Scan for the cell matching the given text and deliver its (x, y) coordinate at center. 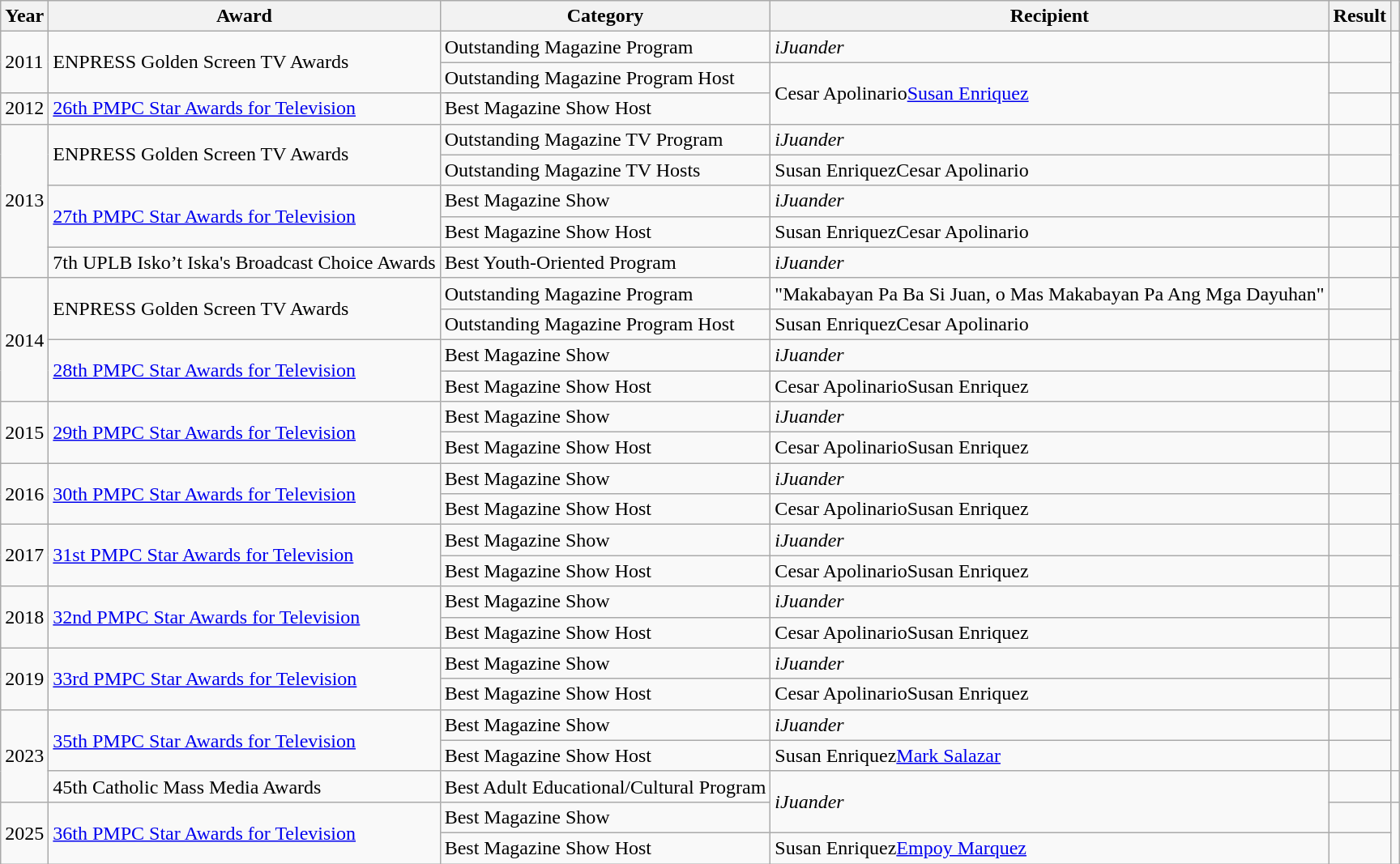
30th PMPC Star Awards for Television (245, 494)
Susan EnriquezMark Salazar (1050, 755)
31st PMPC Star Awards for Television (245, 555)
26th PMPC Star Awards for Television (245, 109)
Result (1359, 16)
36th PMPC Star Awards for Television (245, 832)
2017 (24, 555)
27th PMPC Star Awards for Television (245, 216)
Recipient (1050, 16)
Best Youth-Oriented Program (605, 262)
2025 (24, 832)
7th UPLB Isko’t Iska's Broadcast Choice Awards (245, 262)
33rd PMPC Star Awards for Television (245, 679)
2013 (24, 201)
Category (605, 16)
Outstanding Magazine TV Program (605, 139)
29th PMPC Star Awards for Television (245, 432)
2012 (24, 109)
2016 (24, 494)
2018 (24, 617)
2023 (24, 755)
32nd PMPC Star Awards for Television (245, 617)
2014 (24, 339)
2015 (24, 432)
45th Catholic Mass Media Awards (245, 786)
2011 (24, 62)
35th PMPC Star Awards for Television (245, 740)
Year (24, 16)
Outstanding Magazine TV Hosts (605, 170)
"Makabayan Pa Ba Si Juan, o Mas Makabayan Pa Ang Mga Dayuhan" (1050, 293)
28th PMPC Star Awards for Television (245, 370)
2019 (24, 679)
Susan EnriquezEmpoy Marquez (1050, 848)
Award (245, 16)
Best Adult Educational/Cultural Program (605, 786)
